Return (x, y) of the center of cell containing provided text 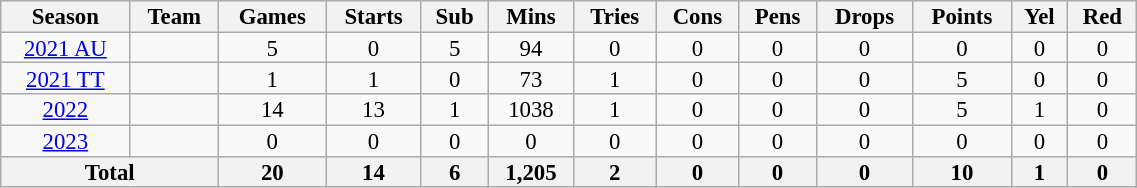
Starts (374, 16)
Tries (615, 16)
Sub (454, 16)
Total (110, 172)
Pens (778, 16)
2021 AU (66, 48)
73 (530, 78)
Cons (698, 16)
Yel (1040, 16)
6 (454, 172)
Mins (530, 16)
20 (272, 172)
Points (962, 16)
2021 TT (66, 78)
Games (272, 16)
13 (374, 110)
Drops (864, 16)
Red (1102, 16)
2022 (66, 110)
1,205 (530, 172)
2023 (66, 140)
Team (174, 16)
94 (530, 48)
1038 (530, 110)
10 (962, 172)
Season (66, 16)
2 (615, 172)
